Pinpoint the cell where the given text exists, returning its (X, Y) midpoint coordinate. 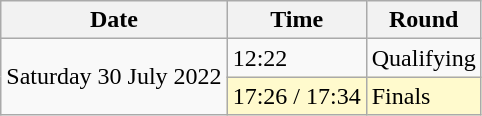
12:22 (296, 58)
Finals (424, 96)
Saturday 30 July 2022 (114, 77)
Time (296, 20)
Qualifying (424, 58)
Date (114, 20)
17:26 / 17:34 (296, 96)
Round (424, 20)
